From the cell containing the given text, extract its center point as (X, Y) coordinate. 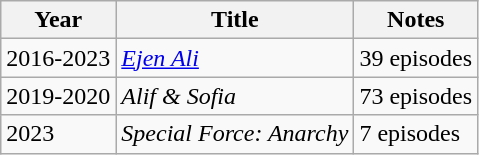
39 episodes (416, 58)
73 episodes (416, 96)
Special Force: Anarchy (235, 134)
Notes (416, 20)
Ejen Ali (235, 58)
2023 (58, 134)
7 episodes (416, 134)
Title (235, 20)
2016-2023 (58, 58)
Alif & Sofia (235, 96)
Year (58, 20)
2019-2020 (58, 96)
